For the text-containing cell, return its midpoint in [X, Y] coordinate format. 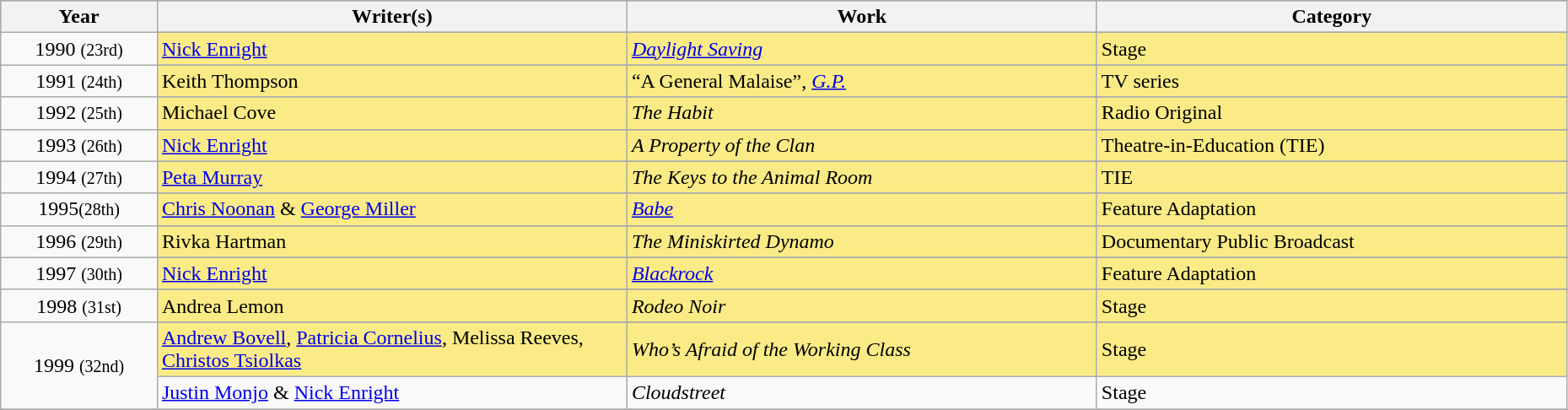
1994 (27th) [79, 177]
Andrea Lemon [391, 305]
The Keys to the Animal Room [862, 177]
1999 (32nd) [79, 364]
Chris Noonan & George Miller [391, 209]
1993 (26th) [79, 145]
Category [1331, 17]
Radio Original [1331, 113]
TIE [1331, 177]
Rivka Hartman [391, 241]
1996 (29th) [79, 241]
Who’s Afraid of the Working Class [862, 349]
Daylight Saving [862, 49]
Writer(s) [391, 17]
The Habit [862, 113]
Theatre-in-Education (TIE) [1331, 145]
Rodeo Noir [862, 305]
1995(28th) [79, 209]
1992 (25th) [79, 113]
1990 (23rd) [79, 49]
Year [79, 17]
Keith Thompson [391, 81]
Cloudstreet [862, 392]
Andrew Bovell, Patricia Cornelius, Melissa Reeves, Christos Tsiolkas [391, 349]
Blackrock [862, 273]
A Property of the Clan [862, 145]
“A General Malaise”, G.P. [862, 81]
1991 (24th) [79, 81]
TV series [1331, 81]
1998 (31st) [79, 305]
Michael Cove [391, 113]
Justin Monjo & Nick Enright [391, 392]
1997 (30th) [79, 273]
Babe [862, 209]
Documentary Public Broadcast [1331, 241]
Work [862, 17]
The Miniskirted Dynamo [862, 241]
Peta Murray [391, 177]
